Capture the cell that displays the provided text and extract its [x, y] central coordinate. 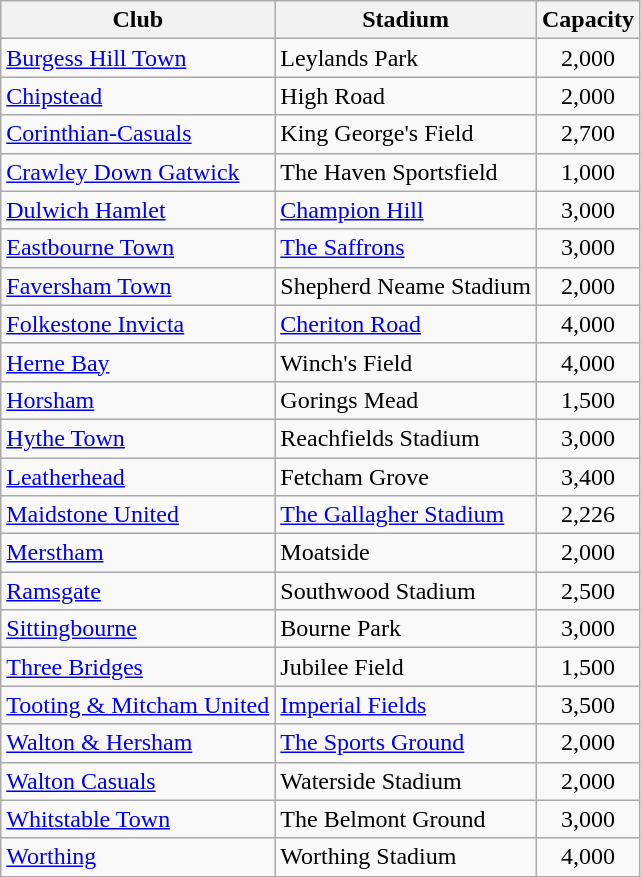
King George's Field [406, 134]
Stadium [406, 20]
Hythe Town [138, 438]
Cheriton Road [406, 324]
Waterside Stadium [406, 781]
Champion Hill [406, 210]
Horsham [138, 400]
Corinthian-Casuals [138, 134]
Southwood Stadium [406, 591]
Ramsgate [138, 591]
Worthing [138, 857]
Merstham [138, 553]
2,700 [588, 134]
Worthing Stadium [406, 857]
Jubilee Field [406, 667]
Fetcham Grove [406, 477]
Herne Bay [138, 362]
Capacity [588, 20]
Tooting & Mitcham United [138, 705]
The Haven Sportsfield [406, 172]
Imperial Fields [406, 705]
Maidstone United [138, 515]
The Gallagher Stadium [406, 515]
Winch's Field [406, 362]
3,400 [588, 477]
Whitstable Town [138, 819]
Burgess Hill Town [138, 58]
Dulwich Hamlet [138, 210]
2,500 [588, 591]
Walton Casuals [138, 781]
Chipstead [138, 96]
High Road [406, 96]
Faversham Town [138, 286]
Folkestone Invicta [138, 324]
Gorings Mead [406, 400]
Crawley Down Gatwick [138, 172]
The Saffrons [406, 248]
Leatherhead [138, 477]
The Belmont Ground [406, 819]
Eastbourne Town [138, 248]
Shepherd Neame Stadium [406, 286]
Reachfields Stadium [406, 438]
Walton & Hersham [138, 743]
2,226 [588, 515]
1,000 [588, 172]
Club [138, 20]
Sittingbourne [138, 629]
3,500 [588, 705]
The Sports Ground [406, 743]
Three Bridges [138, 667]
Leylands Park [406, 58]
Moatside [406, 553]
Bourne Park [406, 629]
